Extract the [x, y] coordinate from the center of the cell holding the provided text.  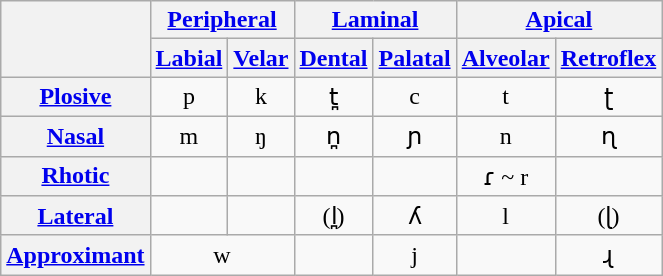
ʈ [608, 97]
Dental [334, 58]
Rhotic [76, 176]
l [506, 216]
Lateral [76, 216]
Peripheral [222, 20]
(l̪) [334, 216]
Retroflex [608, 58]
ɲ [414, 136]
ʎ [414, 216]
Palatal [414, 58]
n [506, 136]
Laminal [375, 20]
c [414, 97]
Approximant [76, 255]
ɻ [608, 255]
Labial [189, 58]
n̪ [334, 136]
t [506, 97]
Plosive [76, 97]
(ɭ) [608, 216]
k [261, 97]
ɾ ~ r [506, 176]
p [189, 97]
Nasal [76, 136]
Apical [559, 20]
Velar [261, 58]
ɳ [608, 136]
ŋ [261, 136]
t̪ [334, 97]
Alveolar [506, 58]
w [222, 255]
j [414, 255]
m [189, 136]
